Provide the (X, Y) coordinate of the cell's center where the given text is located.  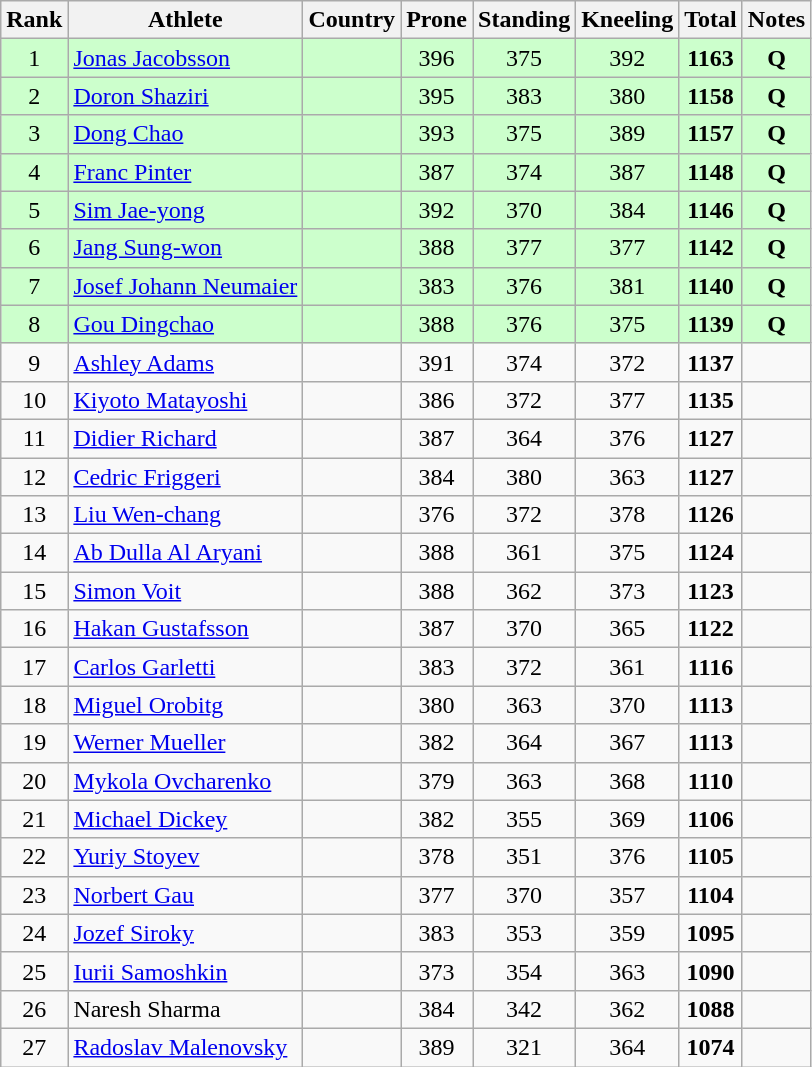
Jozef Siroky (186, 933)
379 (437, 781)
Yuriy Stoyev (186, 857)
367 (628, 743)
357 (628, 895)
395 (437, 96)
368 (628, 781)
381 (628, 286)
391 (437, 362)
10 (34, 400)
Hakan Gustafsson (186, 629)
Michael Dickey (186, 819)
22 (34, 857)
Athlete (186, 20)
Mykola Ovcharenko (186, 781)
23 (34, 895)
365 (628, 629)
17 (34, 667)
Total (711, 20)
355 (524, 819)
1110 (711, 781)
Werner Mueller (186, 743)
Dong Chao (186, 134)
Franc Pinter (186, 172)
1 (34, 58)
351 (524, 857)
15 (34, 591)
18 (34, 705)
Jonas Jacobsson (186, 58)
1105 (711, 857)
6 (34, 248)
359 (628, 933)
1123 (711, 591)
1146 (711, 210)
354 (524, 971)
396 (437, 58)
Miguel Orobitg (186, 705)
Standing (524, 20)
321 (524, 1047)
9 (34, 362)
1140 (711, 286)
16 (34, 629)
Iurii Samoshkin (186, 971)
Doron Shaziri (186, 96)
1158 (711, 96)
1126 (711, 515)
Kiyoto Matayoshi (186, 400)
13 (34, 515)
Norbert Gau (186, 895)
4 (34, 172)
Carlos Garletti (186, 667)
Ashley Adams (186, 362)
11 (34, 438)
2 (34, 96)
1095 (711, 933)
1148 (711, 172)
Gou Dingchao (186, 324)
14 (34, 553)
1124 (711, 553)
1157 (711, 134)
Prone (437, 20)
Josef Johann Neumaier (186, 286)
353 (524, 933)
1142 (711, 248)
Sim Jae-yong (186, 210)
Jang Sung-won (186, 248)
Naresh Sharma (186, 1009)
Didier Richard (186, 438)
1116 (711, 667)
Notes (776, 20)
1104 (711, 895)
1135 (711, 400)
5 (34, 210)
27 (34, 1047)
21 (34, 819)
25 (34, 971)
19 (34, 743)
369 (628, 819)
Kneeling (628, 20)
Cedric Friggeri (186, 477)
7 (34, 286)
Ab Dulla Al Aryani (186, 553)
393 (437, 134)
20 (34, 781)
1139 (711, 324)
1088 (711, 1009)
1137 (711, 362)
1122 (711, 629)
Rank (34, 20)
1074 (711, 1047)
1163 (711, 58)
386 (437, 400)
Simon Voit (186, 591)
3 (34, 134)
1106 (711, 819)
Country (352, 20)
24 (34, 933)
Radoslav Malenovsky (186, 1047)
Liu Wen-chang (186, 515)
1090 (711, 971)
26 (34, 1009)
12 (34, 477)
342 (524, 1009)
8 (34, 324)
